Pinpoint the cell where the given text exists, returning its (X, Y) midpoint coordinate. 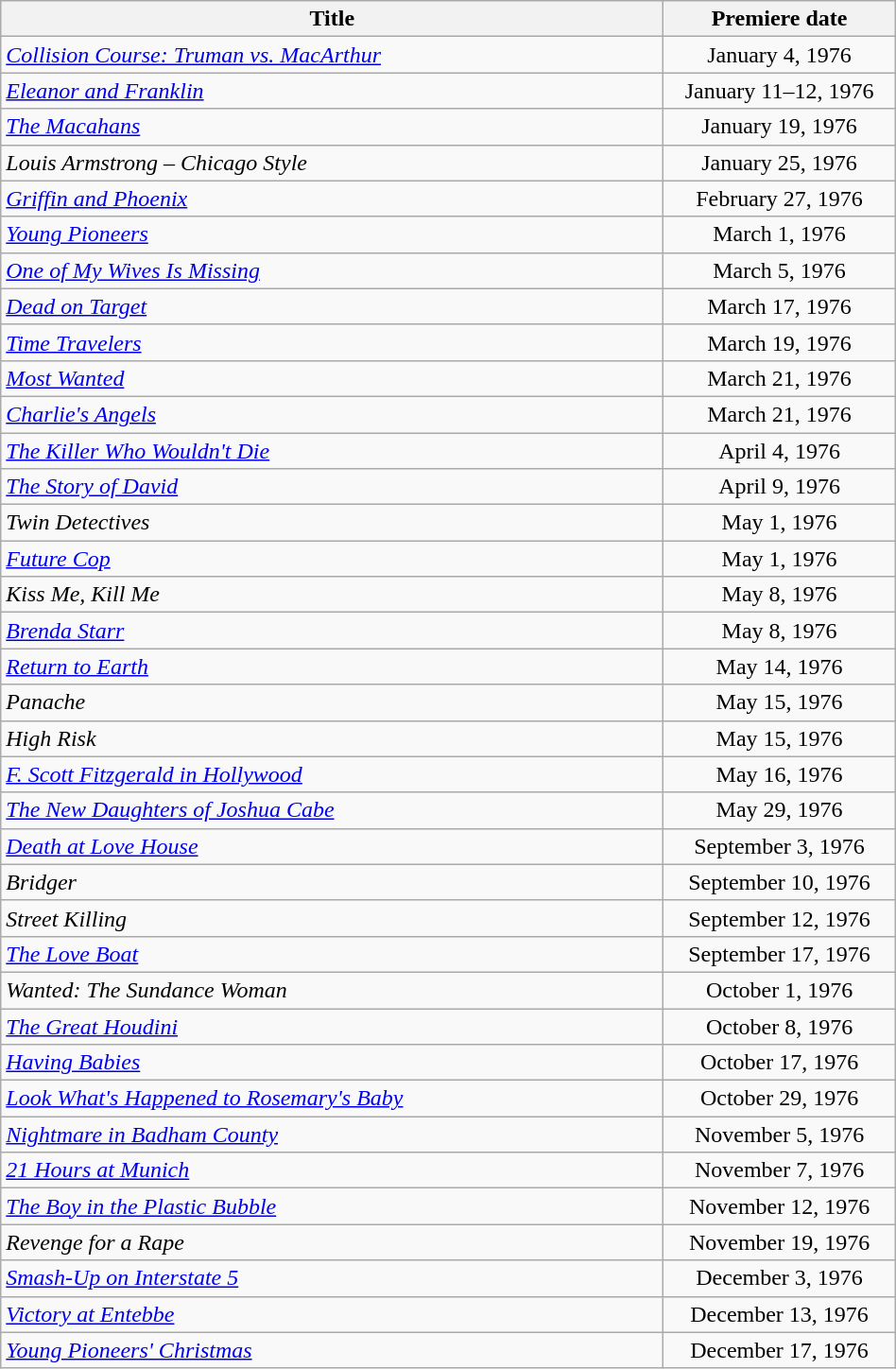
January 19, 1976 (779, 127)
Wanted: The Sundance Woman (333, 990)
The Story of David (333, 487)
October 8, 1976 (779, 1026)
The Boy in the Plastic Bubble (333, 1206)
September 12, 1976 (779, 918)
Brenda Starr (333, 631)
Dead on Target (333, 306)
Victory at Entebbe (333, 1314)
February 27, 1976 (779, 199)
Death at Love House (333, 846)
Return to Earth (333, 667)
Bridger (333, 882)
January 11–12, 1976 (779, 91)
Young Pioneers' Christmas (333, 1350)
November 5, 1976 (779, 1135)
Griffin and Phoenix (333, 199)
January 25, 1976 (779, 163)
March 17, 1976 (779, 306)
Street Killing (333, 918)
Louis Armstrong – Chicago Style (333, 163)
September 17, 1976 (779, 954)
Nightmare in Badham County (333, 1135)
March 19, 1976 (779, 342)
Panache (333, 702)
The Great Houdini (333, 1026)
April 4, 1976 (779, 451)
November 7, 1976 (779, 1170)
Most Wanted (333, 378)
Revenge for a Rape (333, 1242)
Title (333, 19)
The Killer Who Wouldn't Die (333, 451)
The New Daughters of Joshua Cabe (333, 810)
September 3, 1976 (779, 846)
October 17, 1976 (779, 1063)
Future Cop (333, 559)
Look What's Happened to Rosemary's Baby (333, 1099)
Eleanor and Franklin (333, 91)
November 19, 1976 (779, 1242)
December 17, 1976 (779, 1350)
The Macahans (333, 127)
October 1, 1976 (779, 990)
May 16, 1976 (779, 774)
September 10, 1976 (779, 882)
Charlie's Angels (333, 414)
May 29, 1976 (779, 810)
January 4, 1976 (779, 55)
High Risk (333, 738)
21 Hours at Munich (333, 1170)
March 1, 1976 (779, 234)
Premiere date (779, 19)
Smash-Up on Interstate 5 (333, 1278)
December 3, 1976 (779, 1278)
April 9, 1976 (779, 487)
November 12, 1976 (779, 1206)
May 14, 1976 (779, 667)
Collision Course: Truman vs. MacArthur (333, 55)
One of My Wives Is Missing (333, 270)
Twin Detectives (333, 523)
Young Pioneers (333, 234)
The Love Boat (333, 954)
October 29, 1976 (779, 1099)
Time Travelers (333, 342)
Kiss Me, Kill Me (333, 595)
March 5, 1976 (779, 270)
Having Babies (333, 1063)
F. Scott Fitzgerald in Hollywood (333, 774)
December 13, 1976 (779, 1314)
